Scan for the cell matching the given text and deliver its (x, y) coordinate at center. 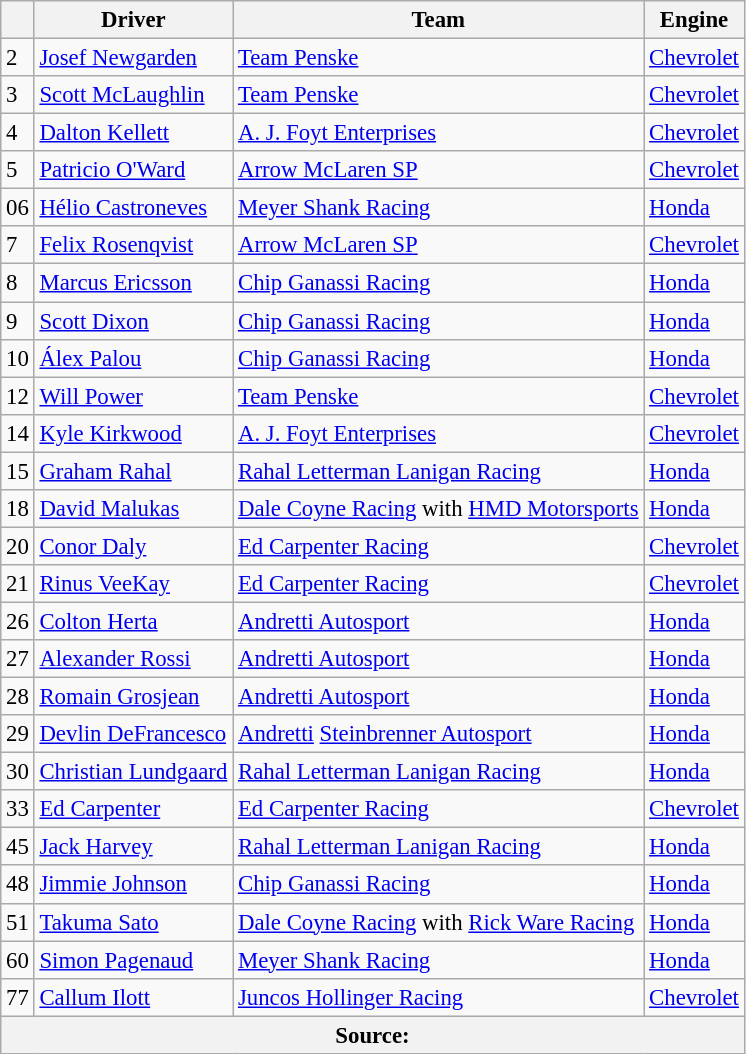
27 (18, 659)
Jimmie Johnson (134, 885)
7 (18, 245)
David Malukas (134, 509)
Dale Coyne Racing with HMD Motorsports (438, 509)
Josef Newgarden (134, 58)
Hélio Castroneves (134, 208)
Juncos Hollinger Racing (438, 997)
Devlin DeFrancesco (134, 734)
9 (18, 321)
20 (18, 546)
26 (18, 621)
Source: (372, 1035)
Team (438, 20)
Simon Pagenaud (134, 960)
Dalton Kellett (134, 133)
Ed Carpenter (134, 809)
12 (18, 396)
77 (18, 997)
3 (18, 95)
Callum Ilott (134, 997)
29 (18, 734)
Scott Dixon (134, 321)
21 (18, 584)
45 (18, 847)
30 (18, 772)
Andretti Steinbrenner Autosport (438, 734)
Driver (134, 20)
Jack Harvey (134, 847)
Romain Grosjean (134, 697)
Scott McLaughlin (134, 95)
Rinus VeeKay (134, 584)
Graham Rahal (134, 471)
06 (18, 208)
Marcus Ericsson (134, 283)
Alexander Rossi (134, 659)
18 (18, 509)
Will Power (134, 396)
2 (18, 58)
Colton Herta (134, 621)
10 (18, 358)
Takuma Sato (134, 922)
28 (18, 697)
Kyle Kirkwood (134, 433)
14 (18, 433)
5 (18, 170)
48 (18, 885)
4 (18, 133)
8 (18, 283)
Engine (694, 20)
Felix Rosenqvist (134, 245)
Álex Palou (134, 358)
60 (18, 960)
33 (18, 809)
Christian Lundgaard (134, 772)
51 (18, 922)
Conor Daly (134, 546)
15 (18, 471)
Patricio O'Ward (134, 170)
Dale Coyne Racing with Rick Ware Racing (438, 922)
